Provide the [x, y] coordinate of the cell's center where the given text is located.  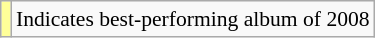
Indicates best-performing album of 2008 [193, 19]
